Extract the (x, y) coordinate from the center of the cell holding the provided text.  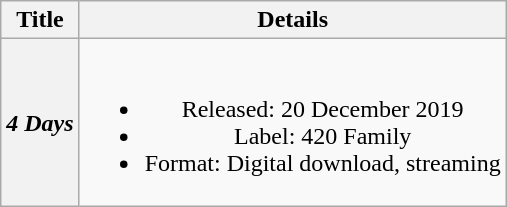
Released: 20 December 2019Label: 420 FamilyFormat: Digital download, streaming (292, 122)
4 Days (40, 122)
Details (292, 20)
Title (40, 20)
